Extract the [x, y] coordinate from the center of the cell holding the provided text.  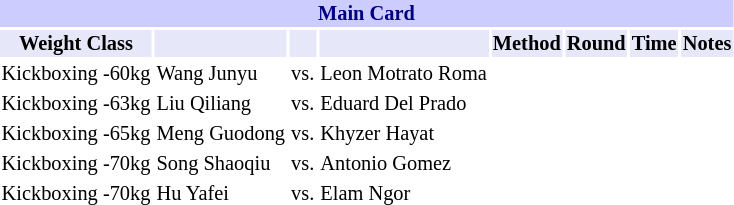
Leon Motrato Roma [404, 74]
Method [526, 44]
Time [654, 44]
Kickboxing -63kg [76, 104]
Song Shaoqiu [221, 164]
Notes [707, 44]
Liu Qiliang [221, 104]
Wang Junyu [221, 74]
Weight Class [76, 44]
Eduard Del Prado [404, 104]
Khyzer Hayat [404, 134]
Meng Guodong [221, 134]
Antonio Gomez [404, 164]
Round [596, 44]
Kickboxing -60kg [76, 74]
Kickboxing -70kg [76, 164]
Kickboxing -65kg [76, 134]
Main Card [366, 14]
